For the text-containing cell, return its midpoint in [x, y] coordinate format. 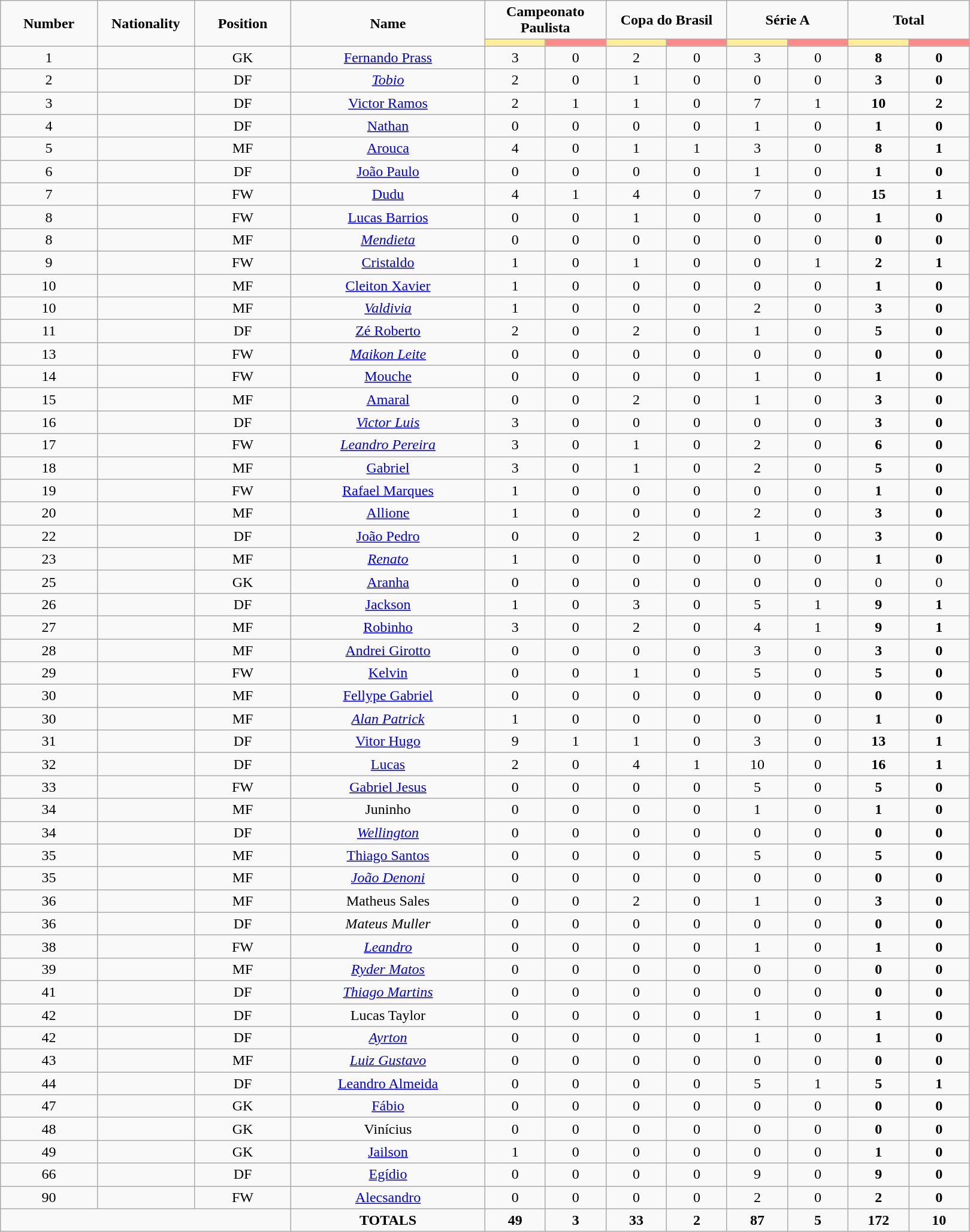
172 [878, 1220]
Juninho [388, 810]
João Pedro [388, 536]
32 [49, 764]
41 [49, 992]
TOTALS [388, 1220]
66 [49, 1175]
27 [49, 627]
19 [49, 491]
28 [49, 650]
11 [49, 331]
26 [49, 604]
17 [49, 445]
14 [49, 377]
Kelvin [388, 673]
25 [49, 582]
44 [49, 1083]
Renato [388, 559]
47 [49, 1106]
Nationality [146, 23]
39 [49, 969]
Série A [787, 20]
Valdivia [388, 308]
87 [757, 1220]
Thiago Martins [388, 992]
Jackson [388, 604]
Number [49, 23]
Name [388, 23]
Mouche [388, 377]
Fábio [388, 1106]
Tobio [388, 80]
Thiago Santos [388, 855]
23 [49, 559]
Robinho [388, 627]
Victor Ramos [388, 103]
Wellington [388, 833]
Leandro Almeida [388, 1083]
Fernando Prass [388, 57]
38 [49, 946]
Luiz Gustavo [388, 1061]
Zé Roberto [388, 331]
48 [49, 1129]
Arouca [388, 149]
Lucas [388, 764]
Mateus Muller [388, 924]
Mendieta [388, 240]
João Paulo [388, 171]
Rafael Marques [388, 491]
Copa do Brasil [666, 20]
Maikon Leite [388, 354]
Ryder Matos [388, 969]
Victor Luis [388, 422]
Lucas Taylor [388, 1015]
43 [49, 1061]
Nathan [388, 126]
Aranha [388, 582]
Fellype Gabriel [388, 696]
Vinícius [388, 1129]
Allione [388, 513]
18 [49, 468]
Cleiton Xavier [388, 286]
90 [49, 1197]
Total [909, 20]
22 [49, 536]
Amaral [388, 399]
31 [49, 741]
Lucas Barrios [388, 217]
Gabriel Jesus [388, 787]
Dudu [388, 194]
Cristaldo [388, 262]
Ayrton [388, 1038]
Campeonato Paulista [545, 20]
29 [49, 673]
Egídio [388, 1175]
Leandro Pereira [388, 445]
Position [243, 23]
20 [49, 513]
Vitor Hugo [388, 741]
Andrei Girotto [388, 650]
Alan Patrick [388, 719]
Matheus Sales [388, 901]
Jailson [388, 1152]
Leandro [388, 946]
Gabriel [388, 468]
Alecsandro [388, 1197]
João Denoni [388, 878]
